Determine the (x, y) coordinate at the center of the cell enclosing the given text.  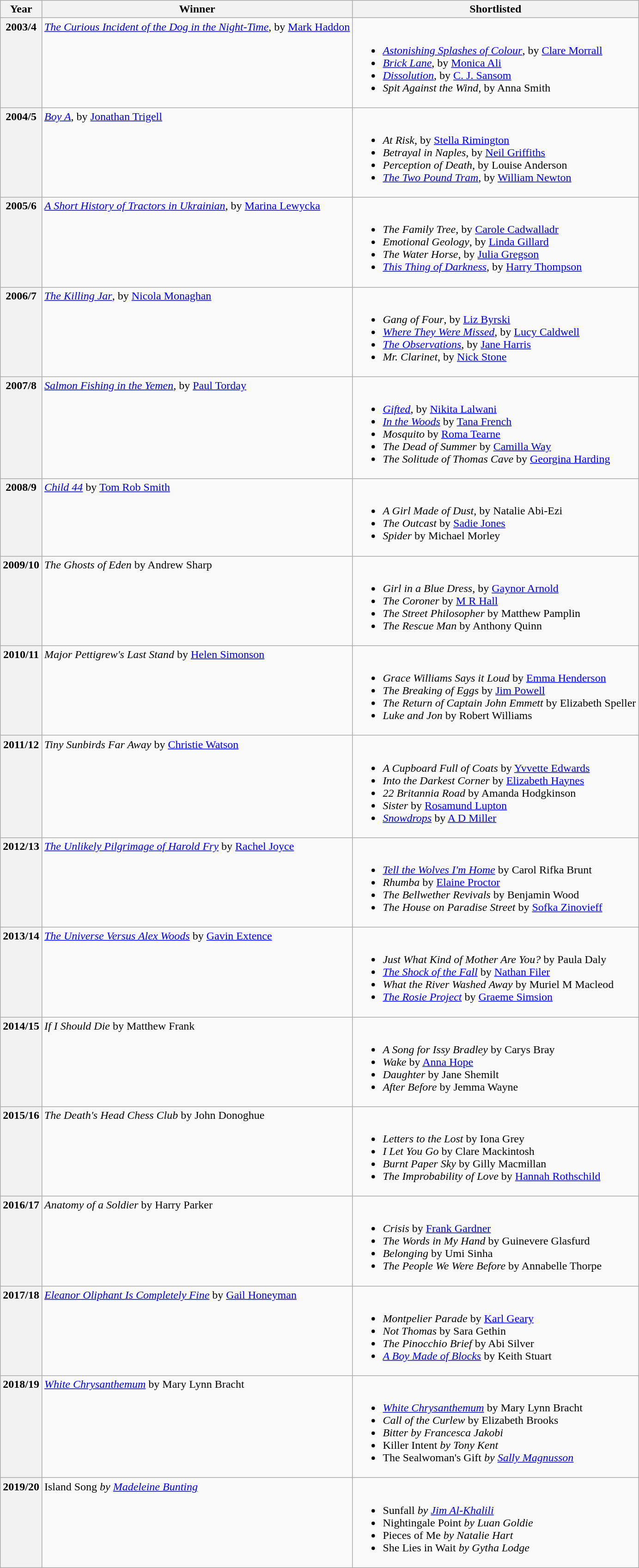
Major Pettigrew's Last Stand by Helen Simonson (197, 690)
Astonishing Splashes of Colour, by Clare MorrallBrick Lane, by Monica AliDissolution, by C. J. SansomSpit Against the Wind, by Anna Smith (495, 63)
2019/20 (21, 1523)
The Family Tree, by Carole Cadwalladr Emotional Geology, by Linda GillardThe Water Horse, by Julia GregsonThis Thing of Darkness, by Harry Thompson (495, 242)
Eleanor Oliphant Is Completely Fine by Gail Honeyman (197, 1331)
Boy A, by Jonathan Trigell (197, 153)
2016/17 (21, 1241)
The Death's Head Chess Club by John Donoghue (197, 1152)
2014/15 (21, 1062)
2007/8 (21, 428)
Girl in a Blue Dress, by Gaynor ArnoldThe Coroner by M R HallThe Street Philosopher by Matthew PamplinThe Rescue Man by Anthony Quinn (495, 601)
2008/9 (21, 518)
Letters to the Lost by Iona GreyI Let You Go by Clare MackintoshBurnt Paper Sky by Gilly MacmillanThe Improbability of Love by Hannah Rothschild (495, 1152)
Winner (197, 9)
Year (21, 9)
The Curious Incident of the Dog in the Night-Time, by Mark Haddon (197, 63)
White Chrysanthemum by Mary Lynn Bracht (197, 1427)
Montpelier Parade by Karl GearyNot Thomas by Sara GethinThe Pinocchio Brief by Abi SilverA Boy Made of Blocks by Keith Stuart (495, 1331)
The Killing Jar, by Nicola Monaghan (197, 332)
2017/18 (21, 1331)
If I Should Die by Matthew Frank (197, 1062)
2009/10 (21, 601)
Child 44 by Tom Rob Smith (197, 518)
2013/14 (21, 972)
At Risk, by Stella Rimington Betrayal in Naples, by Neil GriffithsPerception of Death, by Louise AndersonThe Two Pound Tram, by William Newton (495, 153)
2018/19 (21, 1427)
Sunfall by Jim Al-KhaliliNightingale Point by Luan GoldiePieces of Me by Natalie HartShe Lies in Wait by Gytha Lodge (495, 1523)
The Ghosts of Eden by Andrew Sharp (197, 601)
Island Song by Madeleine Bunting (197, 1523)
Tiny Sunbirds Far Away by Christie Watson (197, 787)
2003/4 (21, 63)
Anatomy of a Soldier by Harry Parker (197, 1241)
Salmon Fishing in the Yemen, by Paul Torday (197, 428)
2012/13 (21, 882)
2015/16 (21, 1152)
The Universe Versus Alex Woods by Gavin Extence (197, 972)
2006/7 (21, 332)
2010/11 (21, 690)
Shortlisted (495, 9)
A Girl Made of Dust, by Natalie Abi-EziThe Outcast by Sadie JonesSpider by Michael Morley (495, 518)
A Short History of Tractors in Ukrainian, by Marina Lewycka (197, 242)
2005/6 (21, 242)
A Song for Issy Bradley by Carys BrayWake by Anna HopeDaughter by Jane ShemiltAfter Before by Jemma Wayne (495, 1062)
2004/5 (21, 153)
Gang of Four, by Liz ByrskiWhere They Were Missed, by Lucy CaldwellThe Observations, by Jane HarrisMr. Clarinet, by Nick Stone (495, 332)
Crisis by Frank GardnerThe Words in My Hand by Guinevere GlasfurdBelonging by Umi SinhaThe People We Were Before by Annabelle Thorpe (495, 1241)
2011/12 (21, 787)
The Unlikely Pilgrimage of Harold Fry by Rachel Joyce (197, 882)
